Pinpoint the cell where the given text exists, returning its [x, y] midpoint coordinate. 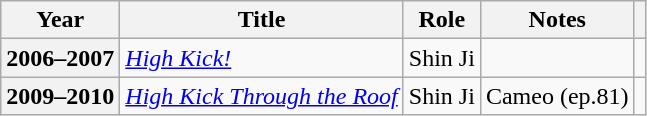
2006–2007 [60, 58]
Role [442, 20]
High Kick Through the Roof [262, 96]
Year [60, 20]
High Kick! [262, 58]
Title [262, 20]
Cameo (ep.81) [557, 96]
Notes [557, 20]
2009–2010 [60, 96]
